Scan for the cell matching the given text and deliver its (X, Y) coordinate at center. 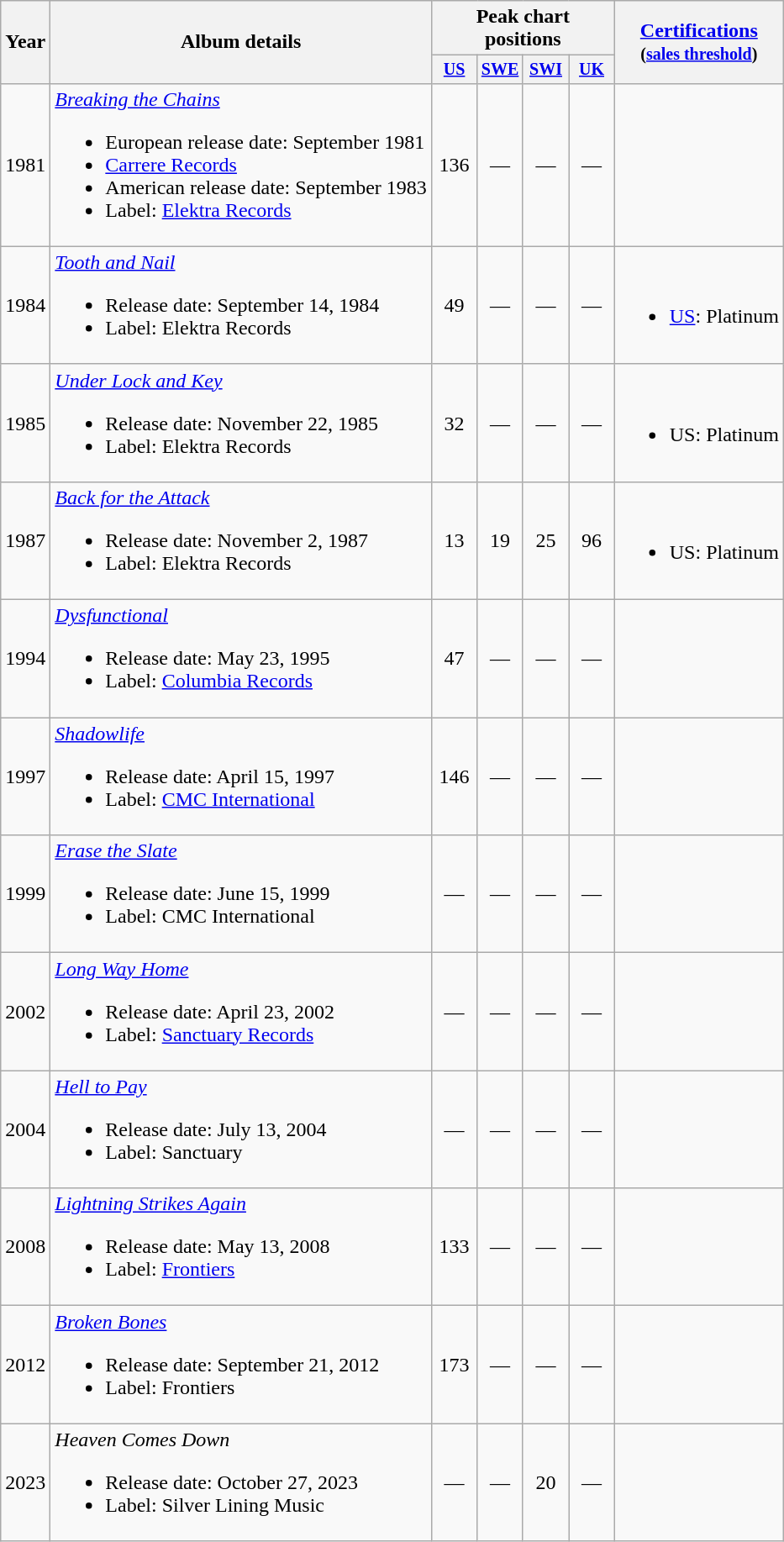
Breaking the ChainsEuropean release date: September 1981Carrere RecordsAmerican release date: September 1983Label: Elektra Records (241, 165)
Heaven Comes DownRelease date: October 27, 2023Label: Silver Lining Music (241, 1482)
Year (25, 42)
25 (545, 540)
Peak chart positions (523, 29)
173 (454, 1365)
Under Lock and KeyRelease date: November 22, 1985Label: Elektra Records (241, 423)
ShadowlifeRelease date: April 15, 1997Label: CMC International (241, 776)
Long Way HomeRelease date: April 23, 2002Label: Sanctuary Records (241, 1012)
2002 (25, 1012)
32 (454, 423)
SWE (500, 69)
96 (592, 540)
Lightning Strikes AgainRelease date: May 13, 2008Label: Frontiers (241, 1247)
13 (454, 540)
2008 (25, 1247)
US (454, 69)
Erase the SlateRelease date: June 15, 1999Label: CMC International (241, 894)
UK (592, 69)
146 (454, 776)
49 (454, 305)
47 (454, 659)
2023 (25, 1482)
2004 (25, 1129)
DysfunctionalRelease date: May 23, 1995Label: Columbia Records (241, 659)
1999 (25, 894)
2012 (25, 1365)
1985 (25, 423)
Album details (241, 42)
19 (500, 540)
1981 (25, 165)
1994 (25, 659)
Broken BonesRelease date: September 21, 2012Label: Frontiers (241, 1365)
Tooth and NailRelease date: September 14, 1984Label: Elektra Records (241, 305)
1997 (25, 776)
Back for the AttackRelease date: November 2, 1987Label: Elektra Records (241, 540)
20 (545, 1482)
Certifications(sales threshold) (699, 42)
1984 (25, 305)
SWI (545, 69)
133 (454, 1247)
Hell to PayRelease date: July 13, 2004Label: Sanctuary (241, 1129)
1987 (25, 540)
136 (454, 165)
